Extract the (X, Y) coordinate from the center of the cell holding the provided text.  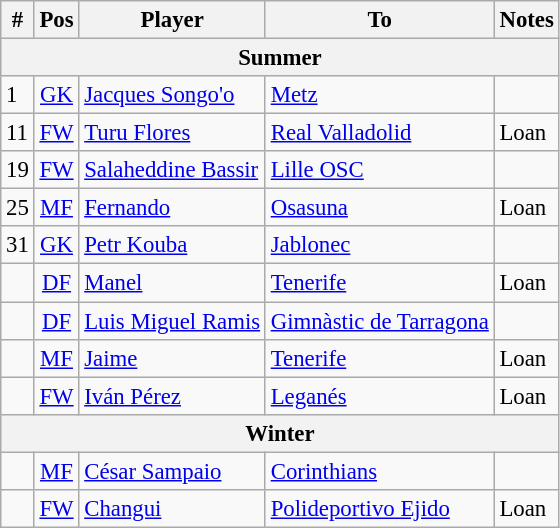
Changui (172, 509)
Osasuna (380, 208)
# (18, 20)
Polideportivo Ejido (380, 509)
Summer (280, 58)
Jaime (172, 358)
31 (18, 245)
Metz (380, 95)
25 (18, 208)
César Sampaio (172, 471)
Real Valladolid (380, 133)
Manel (172, 283)
Fernando (172, 208)
Winter (280, 433)
19 (18, 170)
Luis Miguel Ramis (172, 321)
Salaheddine Bassir (172, 170)
Turu Flores (172, 133)
Notes (526, 20)
To (380, 20)
Leganés (380, 396)
Iván Pérez (172, 396)
11 (18, 133)
Petr Kouba (172, 245)
Jablonec (380, 245)
1 (18, 95)
Pos (56, 20)
Gimnàstic de Tarragona (380, 321)
Jacques Songo'o (172, 95)
Player (172, 20)
Lille OSC (380, 170)
Corinthians (380, 471)
